Detect which cell encompasses the target text, then output its (X, Y) center coordinate. 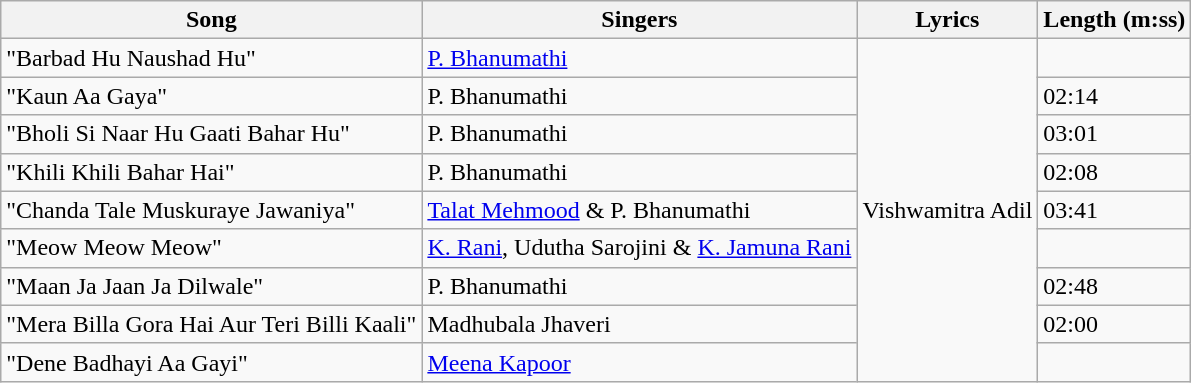
Meena Kapoor (640, 362)
"Meow Meow Meow" (212, 248)
"Barbad Hu Naushad Hu" (212, 58)
Song (212, 20)
Lyrics (948, 20)
"Dene Badhayi Aa Gayi" (212, 362)
02:14 (1114, 96)
02:08 (1114, 172)
03:01 (1114, 134)
Singers (640, 20)
"Bholi Si Naar Hu Gaati Bahar Hu" (212, 134)
"Chanda Tale Muskuraye Jawaniya" (212, 210)
"Maan Ja Jaan Ja Dilwale" (212, 286)
02:00 (1114, 324)
Madhubala Jhaveri (640, 324)
K. Rani, Udutha Sarojini & K. Jamuna Rani (640, 248)
"Khili Khili Bahar Hai" (212, 172)
02:48 (1114, 286)
Vishwamitra Adil (948, 210)
"Mera Billa Gora Hai Aur Teri Billi Kaali" (212, 324)
Length (m:ss) (1114, 20)
03:41 (1114, 210)
"Kaun Aa Gaya" (212, 96)
Talat Mehmood & P. Bhanumathi (640, 210)
